Provide the [x, y] coordinate of the cell's center where the given text is located.  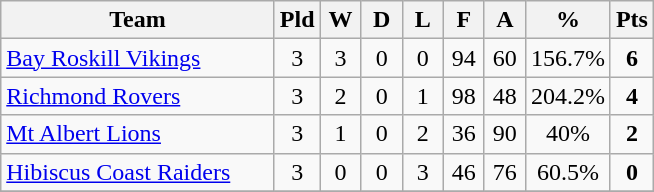
L [422, 20]
% [568, 20]
6 [632, 58]
94 [464, 58]
4 [632, 96]
A [504, 20]
40% [568, 134]
W [340, 20]
90 [504, 134]
76 [504, 172]
46 [464, 172]
Bay Roskill Vikings [138, 58]
98 [464, 96]
Hibiscus Coast Raiders [138, 172]
156.7% [568, 58]
F [464, 20]
Mt Albert Lions [138, 134]
60.5% [568, 172]
Pld [297, 20]
36 [464, 134]
Pts [632, 20]
204.2% [568, 96]
Richmond Rovers [138, 96]
D [382, 20]
60 [504, 58]
48 [504, 96]
Team [138, 20]
